Capture the cell that displays the provided text and extract its [X, Y] central coordinate. 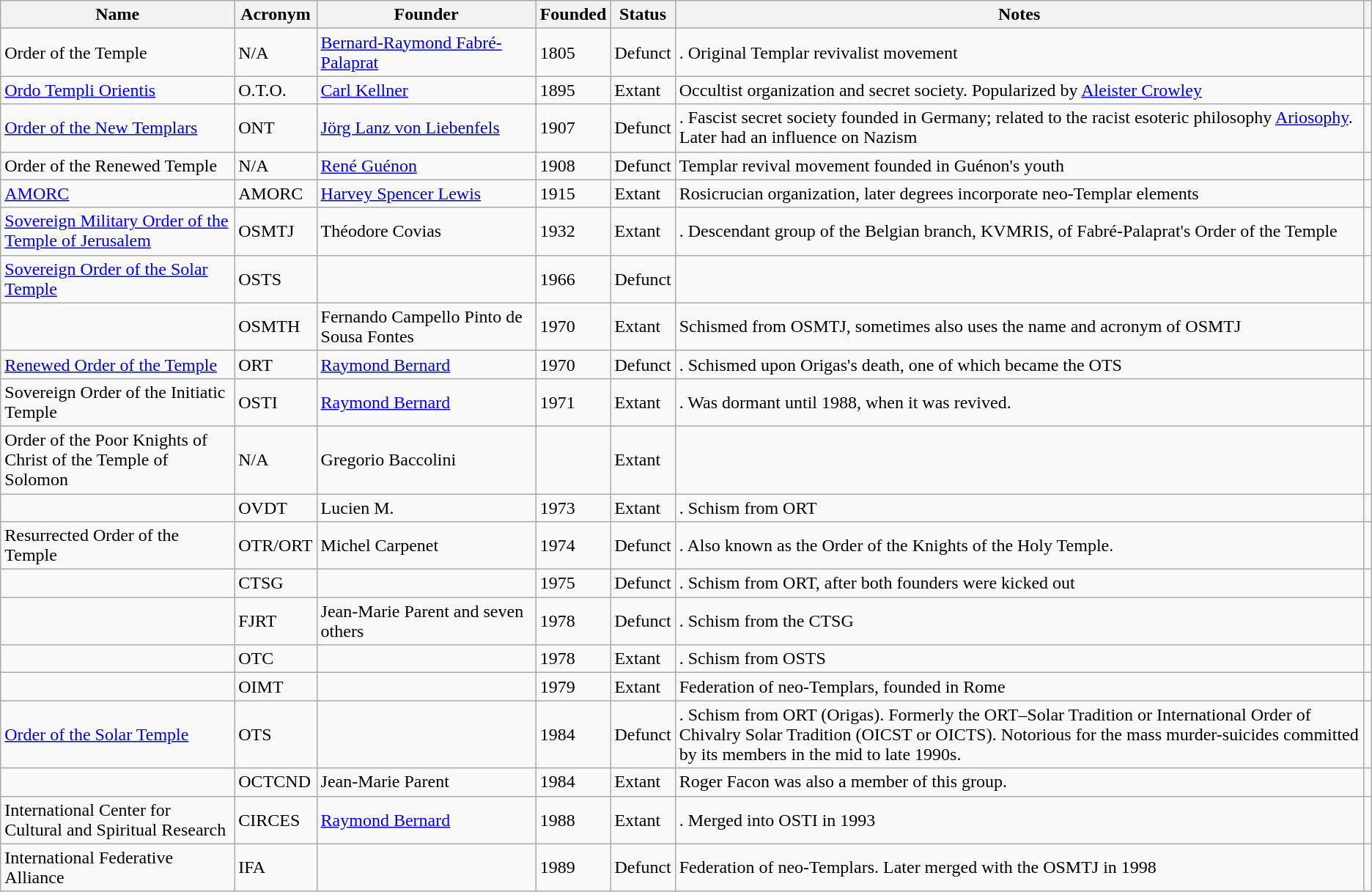
1915 [573, 193]
OSTI [276, 402]
1971 [573, 402]
Lucien M. [427, 508]
Notes [1019, 15]
OTC [276, 659]
Founder [427, 15]
1975 [573, 583]
1974 [573, 545]
Ordo Templi Orientis [117, 90]
Carl Kellner [427, 90]
1907 [573, 128]
Jörg Lanz von Liebenfels [427, 128]
Sovereign Military Order of the Temple of Jerusalem [117, 232]
OSMTJ [276, 232]
Renewed Order of the Temple [117, 364]
Fernando Campello Pinto de Sousa Fontes [427, 327]
. Also known as the Order of the Knights of the Holy Temple. [1019, 545]
Order of the New Templars [117, 128]
. Was dormant until 1988, when it was revived. [1019, 402]
Schismed from OSMTJ, sometimes also uses the name and acronym of OSMTJ [1019, 327]
Rosicrucian organization, later degrees incorporate neo-Templar elements [1019, 193]
O.T.O. [276, 90]
OSTS [276, 279]
. Fascist secret society founded in Germany; related to the racist esoteric philosophy Ariosophy. Later had an influence on Nazism [1019, 128]
Occultist organization and secret society. Popularized by Aleister Crowley [1019, 90]
OTR/ORT [276, 545]
Bernard-Raymond Fabré-Palaprat [427, 53]
1966 [573, 279]
Order of the Temple [117, 53]
1979 [573, 687]
Jean-Marie Parent and seven others [427, 622]
Sovereign Order of the Solar Temple [117, 279]
Resurrected Order of the Temple [117, 545]
. Original Templar revivalist movement [1019, 53]
International Center for Cultural and Spiritual Research [117, 819]
Théodore Covias [427, 232]
Gregorio Baccolini [427, 460]
1908 [573, 166]
Name [117, 15]
Roger Facon was also a member of this group. [1019, 782]
1805 [573, 53]
. Merged into OSTI in 1993 [1019, 819]
CIRCES [276, 819]
Templar revival movement founded in Guénon's youth [1019, 166]
Founded [573, 15]
CTSG [276, 583]
Order of the Renewed Temple [117, 166]
René Guénon [427, 166]
FJRT [276, 622]
. Schism from ORT [1019, 508]
1988 [573, 819]
Status [643, 15]
1932 [573, 232]
Federation of neo-Templars. Later merged with the OSMTJ in 1998 [1019, 868]
ORT [276, 364]
Order of the Solar Temple [117, 734]
International Federative Alliance [117, 868]
Sovereign Order of the Initiatic Temple [117, 402]
Acronym [276, 15]
. Schism from the CTSG [1019, 622]
Jean-Marie Parent [427, 782]
. Schismed upon Origas's death, one of which became the OTS [1019, 364]
Federation of neo-Templars, founded in Rome [1019, 687]
OTS [276, 734]
. Schism from OSTS [1019, 659]
1989 [573, 868]
OVDT [276, 508]
Order of the Poor Knights of Christ of the Temple of Solomon [117, 460]
IFA [276, 868]
1973 [573, 508]
OIMT [276, 687]
ONT [276, 128]
. Descendant group of the Belgian branch, KVMRIS, of Fabré-Palaprat's Order of the Temple [1019, 232]
OCTCND [276, 782]
OSMTH [276, 327]
Harvey Spencer Lewis [427, 193]
. Schism from ORT, after both founders were kicked out [1019, 583]
Michel Carpenet [427, 545]
1895 [573, 90]
